Determine the (X, Y) coordinate at the center of the cell enclosing the given text.  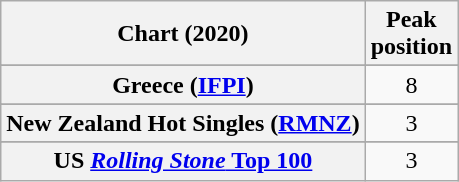
Greece (IFPI) (183, 85)
8 (411, 85)
Chart (2020) (183, 34)
New Zealand Hot Singles (RMNZ) (183, 123)
Peakposition (411, 34)
US Rolling Stone Top 100 (183, 161)
